Capture the cell that displays the provided text and extract its (X, Y) central coordinate. 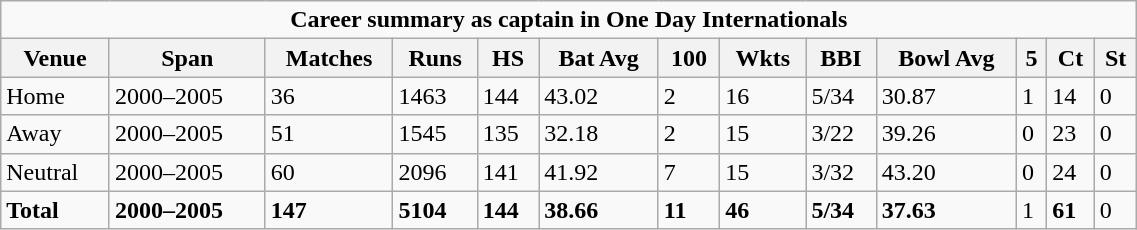
1545 (435, 134)
HS (508, 58)
32.18 (598, 134)
141 (508, 172)
38.66 (598, 210)
60 (329, 172)
39.26 (946, 134)
16 (763, 96)
Wkts (763, 58)
30.87 (946, 96)
37.63 (946, 210)
23 (1071, 134)
2096 (435, 172)
Runs (435, 58)
41.92 (598, 172)
Matches (329, 58)
Bat Avg (598, 58)
46 (763, 210)
43.20 (946, 172)
36 (329, 96)
Span (187, 58)
100 (689, 58)
Away (56, 134)
3/32 (841, 172)
3/22 (841, 134)
5 (1032, 58)
Career summary as captain in One Day Internationals (569, 20)
Neutral (56, 172)
51 (329, 134)
Home (56, 96)
14 (1071, 96)
Total (56, 210)
St (1116, 58)
43.02 (598, 96)
147 (329, 210)
135 (508, 134)
7 (689, 172)
5104 (435, 210)
BBI (841, 58)
1463 (435, 96)
24 (1071, 172)
61 (1071, 210)
Ct (1071, 58)
Bowl Avg (946, 58)
Venue (56, 58)
11 (689, 210)
